Pinpoint the cell where the given text exists, returning its (x, y) midpoint coordinate. 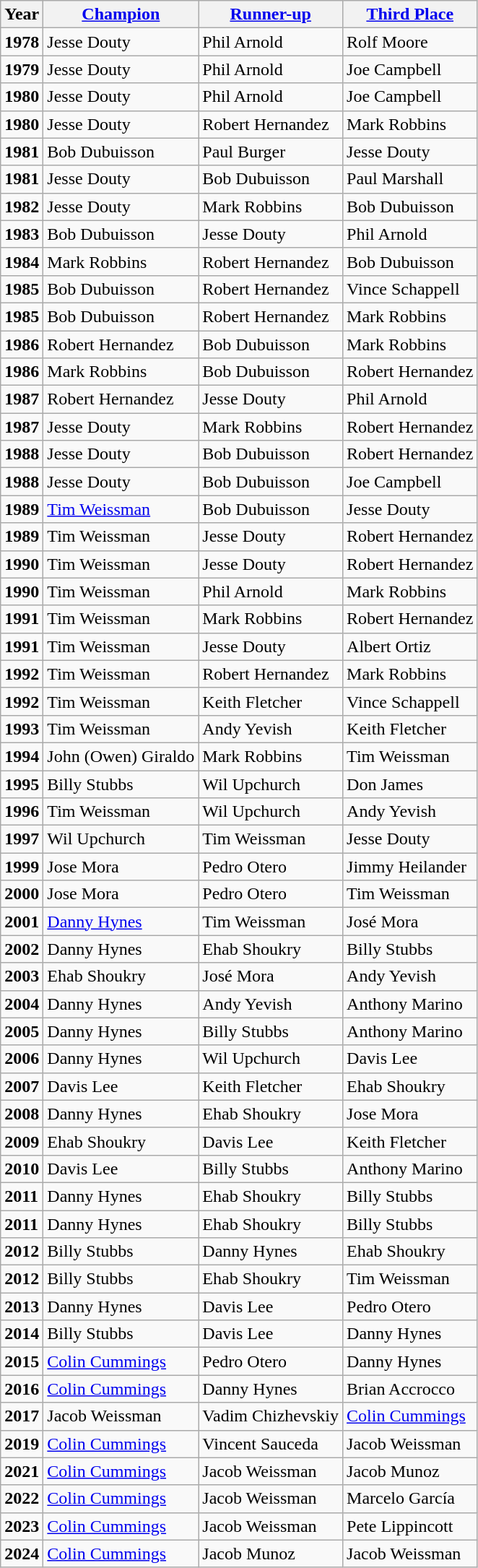
Vadim Chizhevskiy (271, 1416)
Third Place (410, 14)
2008 (22, 1114)
1979 (22, 69)
Vincent Sauceda (271, 1444)
1999 (22, 867)
Rolf Moore (410, 42)
2014 (22, 1334)
1978 (22, 42)
John (Owen) Giraldo (121, 756)
2001 (22, 922)
Paul Marshall (410, 179)
Don James (410, 784)
2006 (22, 1059)
Marcelo García (410, 1499)
2013 (22, 1307)
2024 (22, 1554)
1995 (22, 784)
Year (22, 14)
1996 (22, 812)
2016 (22, 1389)
2003 (22, 976)
1993 (22, 729)
Albert Ortiz (410, 646)
2009 (22, 1141)
2015 (22, 1361)
2004 (22, 1004)
2000 (22, 894)
2005 (22, 1031)
1984 (22, 261)
Paul Burger (271, 152)
2002 (22, 949)
2010 (22, 1169)
1983 (22, 234)
2007 (22, 1086)
Jimmy Heilander (410, 867)
2019 (22, 1444)
2017 (22, 1416)
2021 (22, 1471)
1982 (22, 207)
1997 (22, 839)
Brian Accrocco (410, 1389)
2022 (22, 1499)
Pete Lippincott (410, 1526)
Champion (121, 14)
Runner-up (271, 14)
1994 (22, 756)
2023 (22, 1526)
